From the cell containing the given text, extract its center point as [x, y] coordinate. 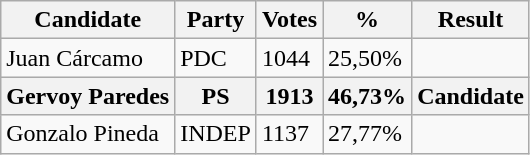
Juan Cárcamo [88, 58]
PDC [216, 58]
Party [216, 20]
25,50% [368, 58]
46,73% [368, 96]
Result [471, 20]
INDEP [216, 134]
Gervoy Paredes [88, 96]
Votes [289, 20]
Gonzalo Pineda [88, 134]
27,77% [368, 134]
1913 [289, 96]
1137 [289, 134]
1044 [289, 58]
PS [216, 96]
% [368, 20]
